Pinpoint the cell where the given text exists, returning its [X, Y] midpoint coordinate. 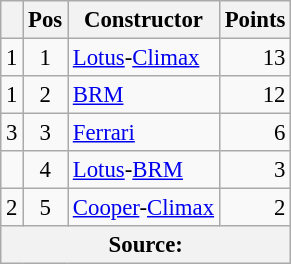
BRM [144, 95]
13 [254, 58]
5 [46, 208]
Source: [146, 245]
Cooper-Climax [144, 208]
Ferrari [144, 133]
Lotus-Climax [144, 58]
Constructor [144, 20]
6 [254, 133]
Pos [46, 20]
12 [254, 95]
Lotus-BRM [144, 170]
4 [46, 170]
Points [254, 20]
